Detect which cell encompasses the target text, then output its (X, Y) center coordinate. 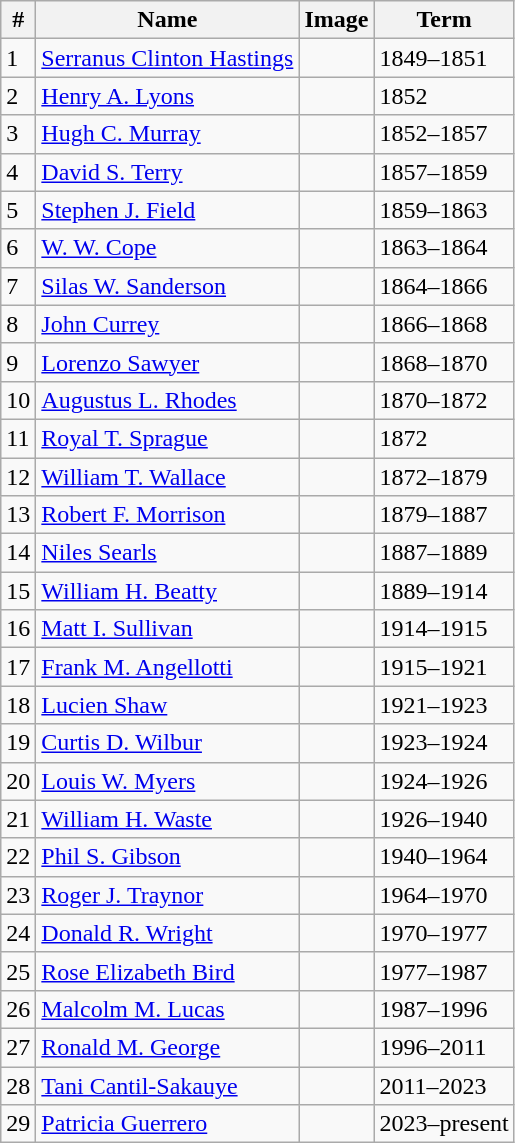
16 (18, 629)
28 (18, 1085)
William H. Beatty (168, 591)
1 (18, 58)
Tani Cantil-Sakauye (168, 1085)
Curtis D. Wilbur (168, 743)
William T. Wallace (168, 477)
1887–1889 (444, 553)
W. W. Cope (168, 248)
Ronald M. George (168, 1047)
4 (18, 172)
1914–1915 (444, 629)
Hugh C. Murray (168, 134)
2 (18, 96)
14 (18, 553)
1915–1921 (444, 667)
25 (18, 971)
2011–2023 (444, 1085)
15 (18, 591)
David S. Terry (168, 172)
18 (18, 705)
Lucien Shaw (168, 705)
Donald R. Wright (168, 933)
Matt I. Sullivan (168, 629)
Silas W. Sanderson (168, 286)
1849–1851 (444, 58)
22 (18, 857)
19 (18, 743)
1977–1987 (444, 971)
8 (18, 324)
Term (444, 20)
17 (18, 667)
Louis W. Myers (168, 781)
1852–1857 (444, 134)
6 (18, 248)
Name (168, 20)
9 (18, 362)
Robert F. Morrison (168, 515)
Patricia Guerrero (168, 1124)
1879–1887 (444, 515)
1852 (444, 96)
1970–1977 (444, 933)
Malcolm M. Lucas (168, 1009)
1987–1996 (444, 1009)
1964–1970 (444, 895)
1859–1863 (444, 210)
William H. Waste (168, 819)
27 (18, 1047)
Stephen J. Field (168, 210)
29 (18, 1124)
1996–2011 (444, 1047)
24 (18, 933)
Royal T. Sprague (168, 438)
26 (18, 1009)
1926–1940 (444, 819)
1889–1914 (444, 591)
# (18, 20)
Rose Elizabeth Bird (168, 971)
5 (18, 210)
1924–1926 (444, 781)
1872 (444, 438)
23 (18, 895)
1940–1964 (444, 857)
Lorenzo Sawyer (168, 362)
1857–1859 (444, 172)
2023–present (444, 1124)
1863–1864 (444, 248)
Niles Searls (168, 553)
John Currey (168, 324)
Image (336, 20)
Serranus Clinton Hastings (168, 58)
11 (18, 438)
13 (18, 515)
Roger J. Traynor (168, 895)
7 (18, 286)
1864–1866 (444, 286)
Augustus L. Rhodes (168, 400)
3 (18, 134)
1870–1872 (444, 400)
1872–1879 (444, 477)
1923–1924 (444, 743)
12 (18, 477)
Henry A. Lyons (168, 96)
Frank M. Angellotti (168, 667)
1866–1868 (444, 324)
1921–1923 (444, 705)
21 (18, 819)
20 (18, 781)
Phil S. Gibson (168, 857)
1868–1870 (444, 362)
10 (18, 400)
